From the cell containing the given text, extract its center point as [X, Y] coordinate. 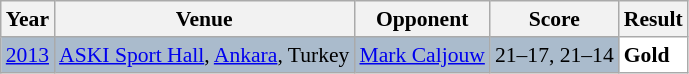
Gold [654, 55]
21–17, 21–14 [554, 55]
Year [28, 19]
Opponent [422, 19]
ASKI Sport Hall, Ankara, Turkey [204, 55]
Mark Caljouw [422, 55]
Venue [204, 19]
Score [554, 19]
Result [654, 19]
2013 [28, 55]
